Scan for the cell matching the given text and deliver its (x, y) coordinate at center. 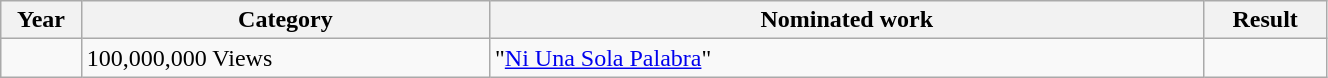
"Ni Una Sola Palabra" (846, 58)
Result (1265, 20)
100,000,000 Views (285, 58)
Nominated work (846, 20)
Year (42, 20)
Category (285, 20)
